Scan for the cell matching the given text and deliver its [X, Y] coordinate at center. 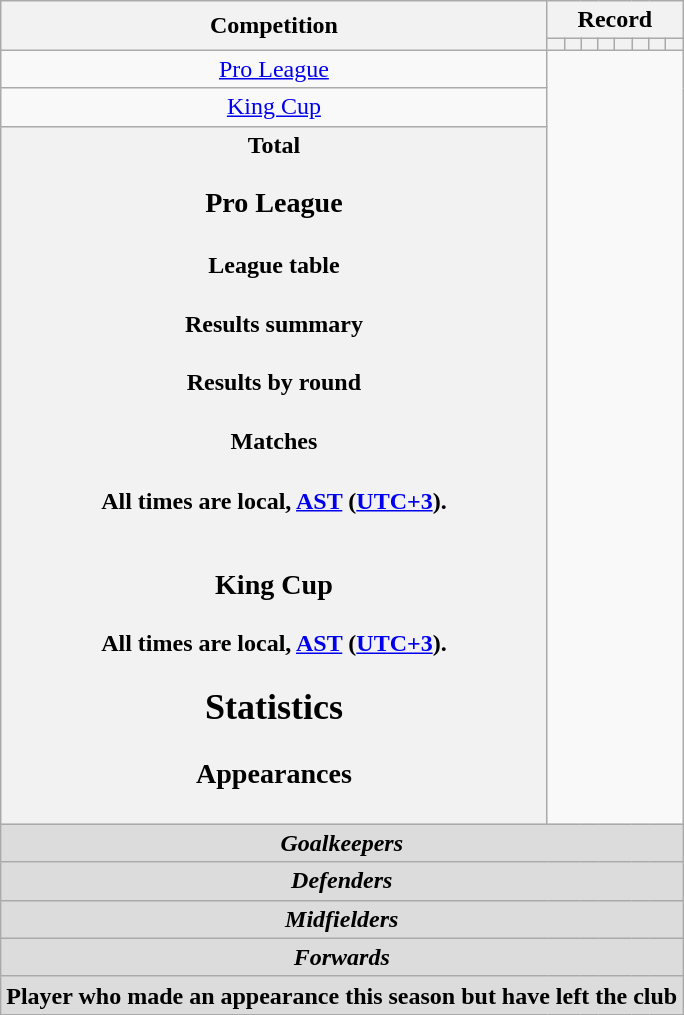
Defenders [342, 881]
Midfielders [342, 919]
Pro League [274, 69]
Forwards [342, 957]
Competition [274, 26]
Player who made an appearance this season but have left the club [342, 995]
Goalkeepers [342, 843]
Record [615, 20]
King Cup [274, 107]
